From the cell containing the given text, extract its center point as (X, Y) coordinate. 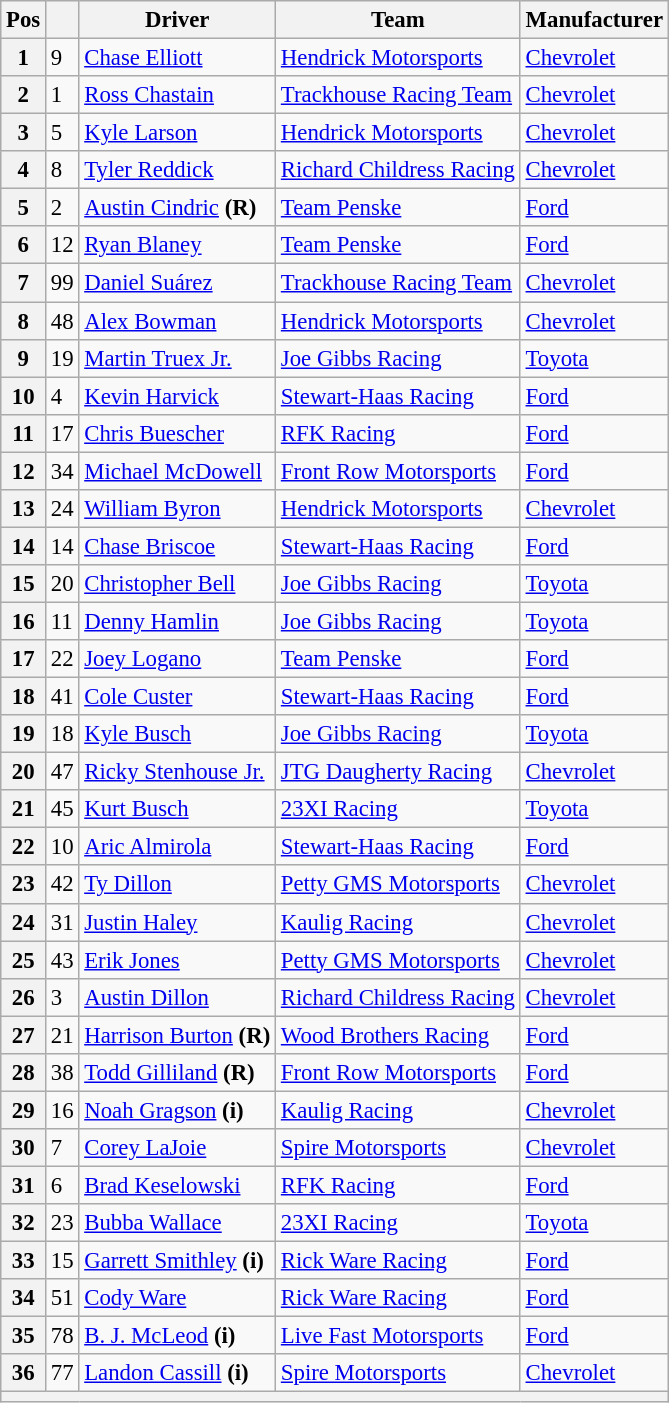
42 (62, 885)
Christopher Bell (178, 584)
28 (24, 1073)
Pos (24, 20)
Kyle Busch (178, 734)
Martin Truex Jr. (178, 358)
Todd Gilliland (R) (178, 1073)
Joey Logano (178, 659)
Alex Bowman (178, 321)
Brad Keselowski (178, 1185)
Chris Buescher (178, 433)
32 (24, 1223)
Wood Brothers Racing (398, 1035)
Aric Almirola (178, 847)
26 (24, 997)
45 (62, 809)
Noah Gragson (i) (178, 1110)
Kevin Harvick (178, 396)
Austin Cindric (R) (178, 208)
Live Fast Motorsports (398, 1336)
Justin Haley (178, 922)
Chase Elliott (178, 58)
47 (62, 772)
Michael McDowell (178, 471)
78 (62, 1336)
Landon Cassill (i) (178, 1373)
51 (62, 1298)
29 (24, 1110)
Denny Hamlin (178, 621)
Team (398, 20)
Bubba Wallace (178, 1223)
33 (24, 1261)
Ross Chastain (178, 95)
Driver (178, 20)
Harrison Burton (R) (178, 1035)
B. J. McLeod (i) (178, 1336)
Cody Ware (178, 1298)
43 (62, 960)
Chase Briscoe (178, 546)
27 (24, 1035)
Tyler Reddick (178, 170)
Garrett Smithley (i) (178, 1261)
Manufacturer (594, 20)
Daniel Suárez (178, 283)
36 (24, 1373)
Kurt Busch (178, 809)
99 (62, 283)
Ty Dillon (178, 885)
Erik Jones (178, 960)
Ricky Stenhouse Jr. (178, 772)
Kyle Larson (178, 133)
25 (24, 960)
Corey LaJoie (178, 1148)
Austin Dillon (178, 997)
Ryan Blaney (178, 245)
77 (62, 1373)
38 (62, 1073)
48 (62, 321)
Cole Custer (178, 697)
41 (62, 697)
William Byron (178, 509)
13 (24, 509)
35 (24, 1336)
30 (24, 1148)
JTG Daugherty Racing (398, 772)
